Provide the [x, y] coordinate of the cell's center where the given text is located.  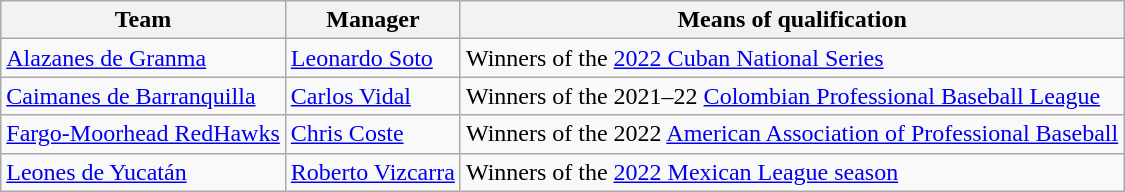
Fargo-Moorhead RedHawks [144, 134]
Leones de Yucatán [144, 172]
Roberto Vizcarra [372, 172]
Alazanes de Granma [144, 58]
Winners of the 2022 Mexican League season [792, 172]
Winners of the 2022 Cuban National Series [792, 58]
Means of qualification [792, 20]
Winners of the 2022 American Association of Professional Baseball [792, 134]
Chris Coste [372, 134]
Winners of the 2021–22 Colombian Professional Baseball League [792, 96]
Carlos Vidal [372, 96]
Manager [372, 20]
Caimanes de Barranquilla [144, 96]
Team [144, 20]
Leonardo Soto [372, 58]
